Scan for the cell matching the given text and deliver its [X, Y] coordinate at center. 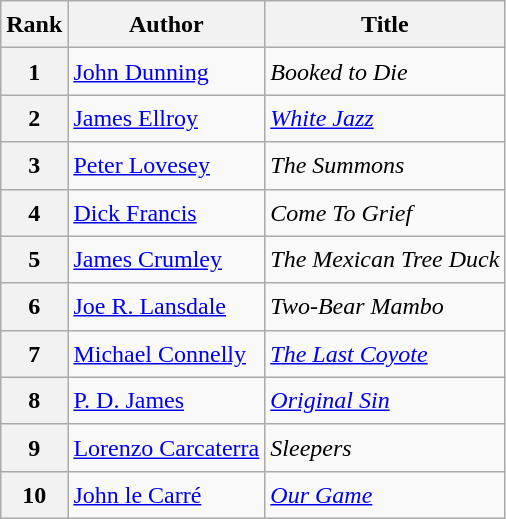
Our Game [385, 494]
Lorenzo Carcaterra [166, 448]
Title [385, 24]
The Summons [385, 166]
5 [34, 260]
Joe R. Lansdale [166, 306]
The Last Coyote [385, 354]
James Ellroy [166, 118]
Two-Bear Mambo [385, 306]
Come To Grief [385, 212]
James Crumley [166, 260]
7 [34, 354]
Peter Lovesey [166, 166]
Michael Connelly [166, 354]
John le Carré [166, 494]
9 [34, 448]
Booked to Die [385, 72]
Author [166, 24]
8 [34, 400]
Dick Francis [166, 212]
6 [34, 306]
The Mexican Tree Duck [385, 260]
Sleepers [385, 448]
10 [34, 494]
Original Sin [385, 400]
1 [34, 72]
4 [34, 212]
John Dunning [166, 72]
Rank [34, 24]
2 [34, 118]
3 [34, 166]
P. D. James [166, 400]
White Jazz [385, 118]
